Return the (x, y) coordinate for the center point of the cell that contains the specified text.  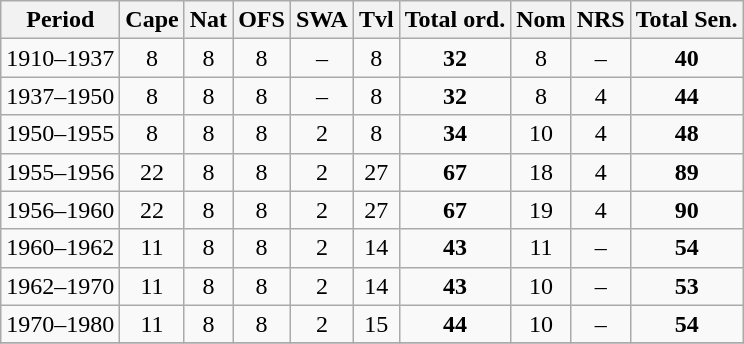
89 (686, 172)
Tvl (376, 20)
OFS (262, 20)
Cape (152, 20)
53 (686, 286)
15 (376, 324)
18 (541, 172)
Total ord. (455, 20)
Nom (541, 20)
40 (686, 58)
34 (455, 134)
Total Sen. (686, 20)
1910–1937 (60, 58)
90 (686, 210)
1970–1980 (60, 324)
SWA (322, 20)
1937–1950 (60, 96)
1955–1956 (60, 172)
1956–1960 (60, 210)
Nat (208, 20)
1960–1962 (60, 248)
1962–1970 (60, 286)
19 (541, 210)
Period (60, 20)
1950–1955 (60, 134)
48 (686, 134)
NRS (600, 20)
